Extract the (x, y) coordinate from the center of the cell holding the provided text.  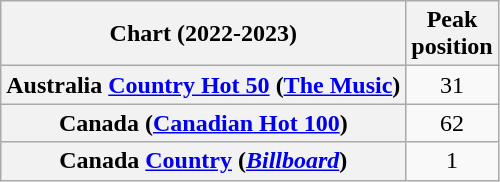
Chart (2022-2023) (204, 34)
62 (452, 123)
Canada (Canadian Hot 100) (204, 123)
31 (452, 85)
Peakposition (452, 34)
Australia Country Hot 50 (The Music) (204, 85)
1 (452, 161)
Canada Country (Billboard) (204, 161)
